Identify which cell holds the provided text, then report its [X, Y] central coordinate. 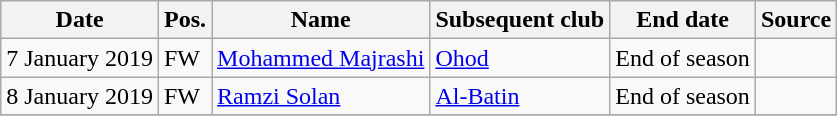
End date [683, 20]
Ohod [520, 58]
Subsequent club [520, 20]
7 January 2019 [80, 58]
Name [321, 20]
Source [796, 20]
Ramzi Solan [321, 96]
Al-Batin [520, 96]
Pos. [184, 20]
8 January 2019 [80, 96]
Date [80, 20]
Mohammed Majrashi [321, 58]
